Search for the cell housing the specified text and yield its [X, Y] center coordinate. 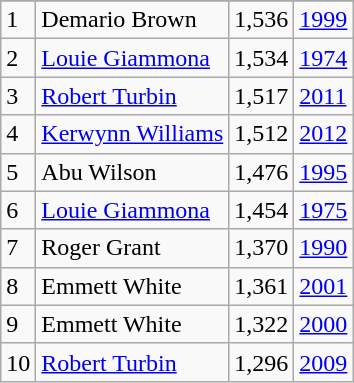
1,322 [262, 324]
8 [18, 286]
1,534 [262, 58]
1990 [324, 248]
4 [18, 134]
10 [18, 362]
1,296 [262, 362]
1975 [324, 210]
1,476 [262, 172]
2011 [324, 96]
2009 [324, 362]
Demario Brown [132, 20]
2 [18, 58]
1995 [324, 172]
Kerwynn Williams [132, 134]
3 [18, 96]
9 [18, 324]
2012 [324, 134]
7 [18, 248]
Roger Grant [132, 248]
1,536 [262, 20]
1,517 [262, 96]
1,370 [262, 248]
2001 [324, 286]
1,512 [262, 134]
Abu Wilson [132, 172]
1 [18, 20]
1974 [324, 58]
1999 [324, 20]
6 [18, 210]
5 [18, 172]
1,361 [262, 286]
1,454 [262, 210]
2000 [324, 324]
